Determine the [x, y] coordinate at the center of the cell enclosing the given text.  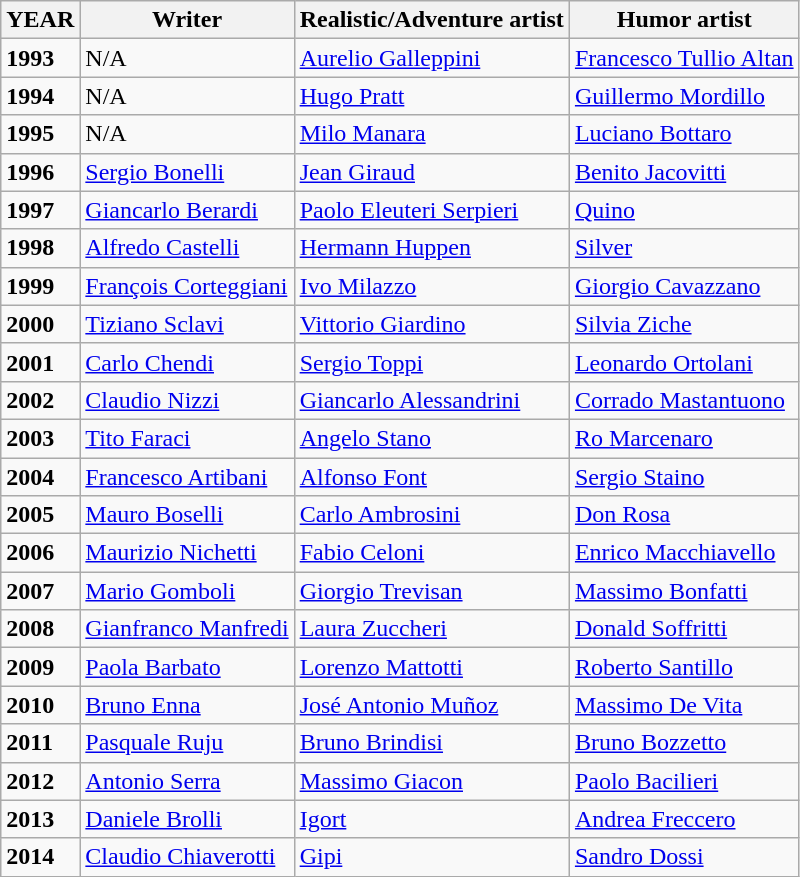
2012 [40, 781]
1997 [40, 210]
Realistic/Adventure artist [432, 20]
Humor artist [684, 20]
Sandro Dossi [684, 857]
2013 [40, 819]
1999 [40, 286]
Leonardo Ortolani [684, 362]
Bruno Enna [187, 705]
Igort [432, 819]
2011 [40, 743]
Carlo Ambrosini [432, 515]
José Antonio Muñoz [432, 705]
Francesco Tullio Altan [684, 58]
Antonio Serra [187, 781]
1995 [40, 134]
Giorgio Cavazzano [684, 286]
YEAR [40, 20]
Giancarlo Alessandrini [432, 400]
Daniele Brolli [187, 819]
Quino [684, 210]
Claudio Nizzi [187, 400]
Enrico Macchiavello [684, 553]
Ro Marcenaro [684, 438]
Gipi [432, 857]
Sergio Staino [684, 477]
Aurelio Galleppini [432, 58]
Giancarlo Berardi [187, 210]
2007 [40, 591]
2009 [40, 667]
Mauro Boselli [187, 515]
Angelo Stano [432, 438]
Lorenzo Mattotti [432, 667]
Fabio Celoni [432, 553]
Luciano Bottaro [684, 134]
François Corteggiani [187, 286]
2002 [40, 400]
Hugo Pratt [432, 96]
Sergio Bonelli [187, 172]
2005 [40, 515]
Benito Jacovitti [684, 172]
Jean Giraud [432, 172]
Claudio Chiaverotti [187, 857]
Maurizio Nichetti [187, 553]
Alfonso Font [432, 477]
Massimo Giacon [432, 781]
Tiziano Sclavi [187, 324]
Paola Barbato [187, 667]
Giorgio Trevisan [432, 591]
Roberto Santillo [684, 667]
Carlo Chendi [187, 362]
Massimo Bonfatti [684, 591]
2008 [40, 629]
1993 [40, 58]
Sergio Toppi [432, 362]
Bruno Brindisi [432, 743]
Writer [187, 20]
Francesco Artibani [187, 477]
2000 [40, 324]
Guillermo Mordillo [684, 96]
Ivo Milazzo [432, 286]
Paolo Bacilieri [684, 781]
Massimo De Vita [684, 705]
2006 [40, 553]
1994 [40, 96]
2001 [40, 362]
Pasquale Ruju [187, 743]
1998 [40, 248]
Gianfranco Manfredi [187, 629]
Andrea Freccero [684, 819]
Bruno Bozzetto [684, 743]
Vittorio Giardino [432, 324]
Corrado Mastantuono [684, 400]
2004 [40, 477]
2003 [40, 438]
Silver [684, 248]
Tito Faraci [187, 438]
Alfredo Castelli [187, 248]
1996 [40, 172]
Mario Gomboli [187, 591]
Silvia Ziche [684, 324]
2010 [40, 705]
Donald Soffritti [684, 629]
Laura Zuccheri [432, 629]
Don Rosa [684, 515]
Milo Manara [432, 134]
Paolo Eleuteri Serpieri [432, 210]
2014 [40, 857]
Hermann Huppen [432, 248]
